Return the (x, y) coordinate for the center point of the cell that contains the specified text.  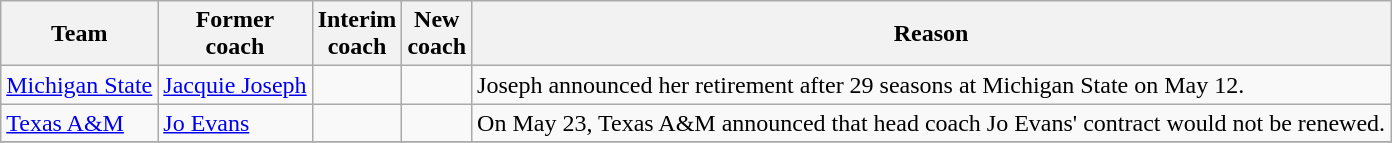
Jo Evans (235, 123)
Joseph announced her retirement after 29 seasons at Michigan State on May 12. (932, 85)
Michigan State (80, 85)
Reason (932, 34)
Formercoach (235, 34)
On May 23, Texas A&M announced that head coach Jo Evans' contract would not be renewed. (932, 123)
Interimcoach (357, 34)
Team (80, 34)
Newcoach (437, 34)
Jacquie Joseph (235, 85)
Texas A&M (80, 123)
